Scan for the cell matching the given text and deliver its (x, y) coordinate at center. 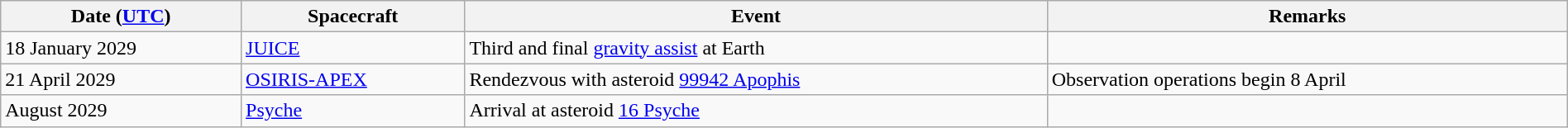
Event (756, 17)
18 January 2029 (121, 48)
Psyche (353, 111)
Third and final gravity assist at Earth (756, 48)
21 April 2029 (121, 79)
Rendezvous with asteroid 99942 Apophis (756, 79)
JUICE (353, 48)
Arrival at asteroid 16 Psyche (756, 111)
Observation operations begin 8 April (1307, 79)
Remarks (1307, 17)
August 2029 (121, 111)
Date (UTC) (121, 17)
Spacecraft (353, 17)
OSIRIS-APEX (353, 79)
